From the cell containing the given text, extract its center point as [x, y] coordinate. 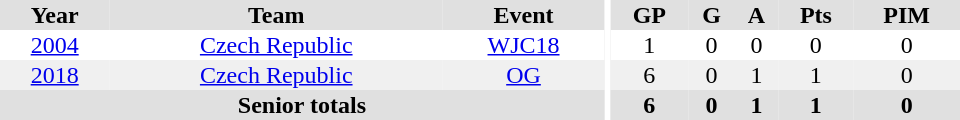
Team [276, 15]
Event [524, 15]
2018 [54, 75]
Pts [816, 15]
Senior totals [302, 105]
PIM [906, 15]
WJC18 [524, 45]
OG [524, 75]
G [711, 15]
Year [54, 15]
A [757, 15]
2004 [54, 45]
GP [649, 15]
